Extract the (x, y) coordinate from the center of the cell holding the provided text.  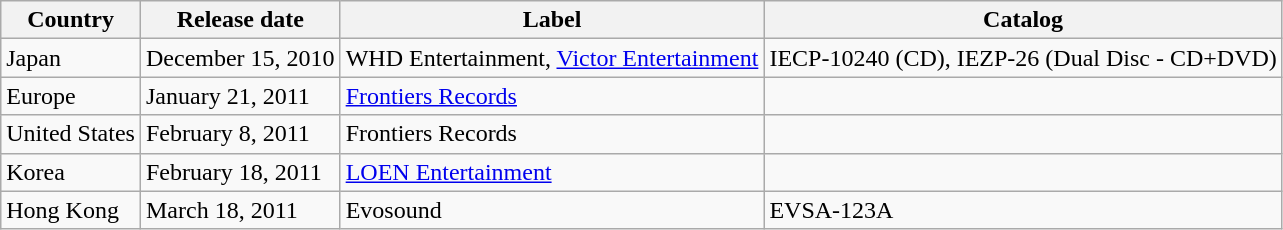
Catalog (1024, 20)
Europe (71, 96)
March 18, 2011 (240, 210)
Release date (240, 20)
Korea (71, 172)
United States (71, 134)
Japan (71, 58)
Country (71, 20)
February 18, 2011 (240, 172)
February 8, 2011 (240, 134)
Hong Kong (71, 210)
WHD Entertainment, Victor Entertainment (552, 58)
Evosound (552, 210)
IECP-10240 (CD), IEZP-26 (Dual Disc - CD+DVD) (1024, 58)
Label (552, 20)
December 15, 2010 (240, 58)
EVSA-123A (1024, 210)
January 21, 2011 (240, 96)
LOEN Entertainment (552, 172)
